Pinpoint the cell where the given text exists, returning its [x, y] midpoint coordinate. 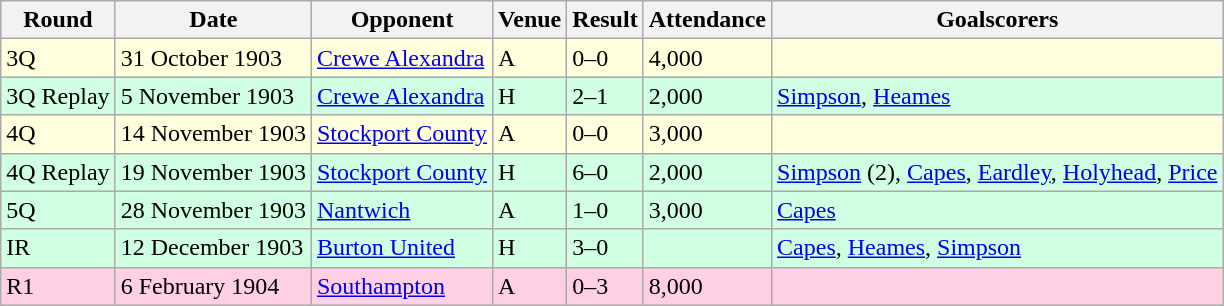
Capes [998, 210]
IR [58, 248]
3Q [58, 58]
Simpson, Heames [998, 96]
Venue [530, 20]
Burton United [402, 248]
R1 [58, 286]
31 October 1903 [213, 58]
Capes, Heames, Simpson [998, 248]
Simpson (2), Capes, Eardley, Holyhead, Price [998, 172]
Result [605, 20]
5 November 1903 [213, 96]
4Q [58, 134]
28 November 1903 [213, 210]
0–3 [605, 286]
Southampton [402, 286]
Goalscorers [998, 20]
8,000 [707, 286]
Date [213, 20]
Attendance [707, 20]
2–1 [605, 96]
5Q [58, 210]
Nantwich [402, 210]
1–0 [605, 210]
3Q Replay [58, 96]
12 December 1903 [213, 248]
6 February 1904 [213, 286]
4Q Replay [58, 172]
6–0 [605, 172]
3–0 [605, 248]
4,000 [707, 58]
14 November 1903 [213, 134]
19 November 1903 [213, 172]
Opponent [402, 20]
Round [58, 20]
